For the text-containing cell, return its midpoint in [x, y] coordinate format. 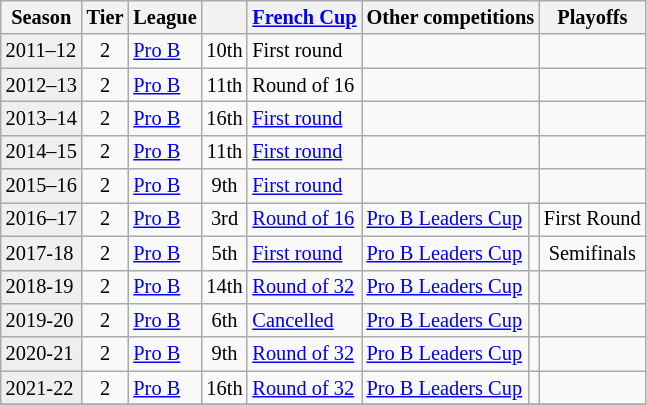
3rd [225, 219]
2020-21 [42, 354]
5th [225, 253]
First Round [592, 219]
2014–15 [42, 152]
Cancelled [304, 320]
Playoffs [592, 17]
French Cup [304, 17]
2016–17 [42, 219]
2015–16 [42, 186]
10th [225, 51]
2017-18 [42, 253]
Semifinals [592, 253]
6th [225, 320]
Other competitions [450, 17]
2018-19 [42, 287]
2011–12 [42, 51]
Season [42, 17]
2013–14 [42, 118]
2021-22 [42, 388]
2012–13 [42, 85]
Tier [106, 17]
2019-20 [42, 320]
League [164, 17]
14th [225, 287]
